Detect which cell encompasses the target text, then output its (x, y) center coordinate. 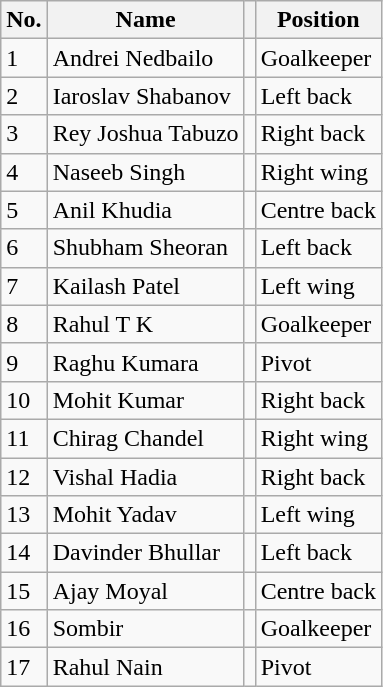
Rey Joshua Tabuzo (146, 134)
16 (24, 629)
11 (24, 438)
10 (24, 400)
Sombir (146, 629)
Raghu Kumara (146, 362)
4 (24, 172)
Kailash Patel (146, 286)
12 (24, 477)
Chirag Chandel (146, 438)
Naseeb Singh (146, 172)
13 (24, 515)
9 (24, 362)
Rahul Nain (146, 667)
14 (24, 553)
Anil Khudia (146, 210)
Iaroslav Shabanov (146, 96)
Position (318, 20)
15 (24, 591)
Andrei Nedbailo (146, 58)
Vishal Hadia (146, 477)
2 (24, 96)
Shubham Sheoran (146, 248)
Davinder Bhullar (146, 553)
1 (24, 58)
No. (24, 20)
Name (146, 20)
7 (24, 286)
3 (24, 134)
Mohit Yadav (146, 515)
17 (24, 667)
Ajay Moyal (146, 591)
8 (24, 324)
6 (24, 248)
Mohit Kumar (146, 400)
Rahul T K (146, 324)
5 (24, 210)
